Search for the cell housing the specified text and yield its [X, Y] center coordinate. 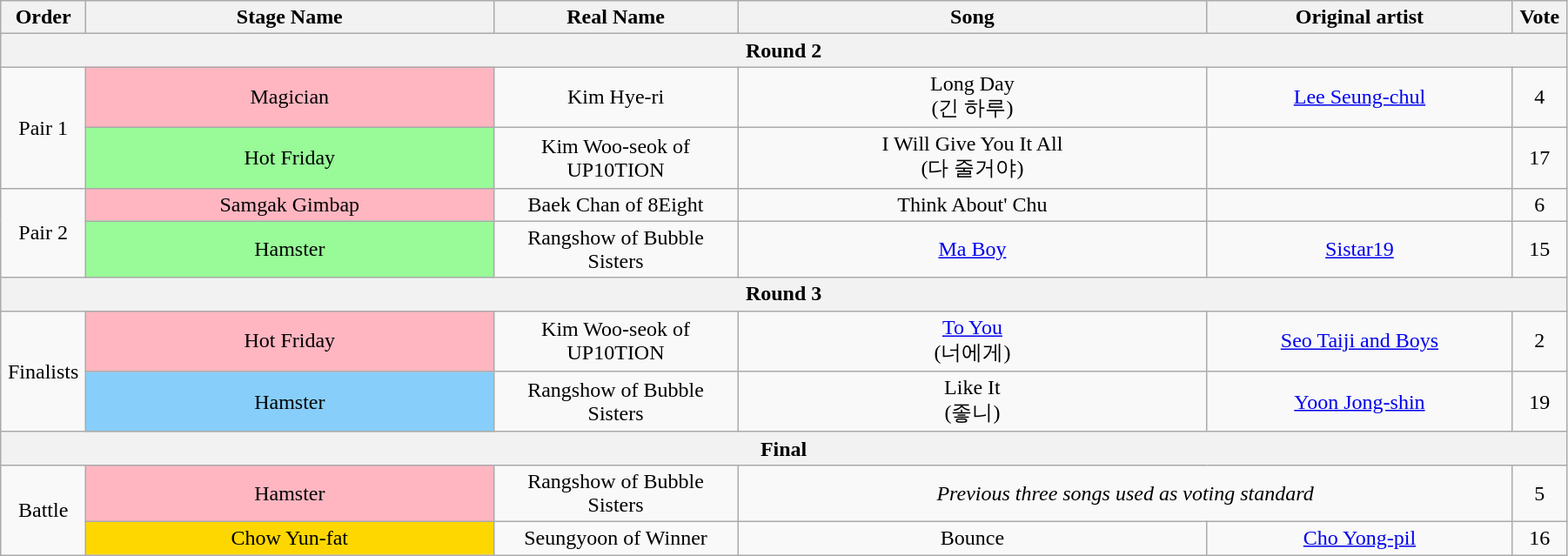
15 [1539, 249]
Yoon Jong-shin [1359, 402]
Seo Taiji and Boys [1359, 341]
Bounce [973, 538]
Real Name [616, 17]
Vote [1539, 17]
Round 2 [784, 50]
Cho Yong-pil [1359, 538]
6 [1539, 204]
Pair 1 [44, 127]
Sistar19 [1359, 249]
Battle [44, 510]
Pair 2 [44, 233]
Final [784, 448]
I Will Give You It All(다 줄거야) [973, 157]
Chow Yun-fat [290, 538]
Seungyoon of Winner [616, 538]
2 [1539, 341]
Round 3 [784, 294]
Samgak Gimbap [290, 204]
Ma Boy [973, 249]
5 [1539, 492]
Song [973, 17]
Like It(좋니) [973, 402]
Lee Seung-chul [1359, 97]
Think About' Chu [973, 204]
Long Day(긴 하루) [973, 97]
Kim Hye-ri [616, 97]
Baek Chan of 8Eight [616, 204]
Finalists [44, 371]
To You(너에게) [973, 341]
Stage Name [290, 17]
Order [44, 17]
Previous three songs used as voting standard [1125, 492]
Original artist [1359, 17]
19 [1539, 402]
Magician [290, 97]
16 [1539, 538]
4 [1539, 97]
17 [1539, 157]
